Return the (x, y) coordinate for the center point of the cell that contains the specified text.  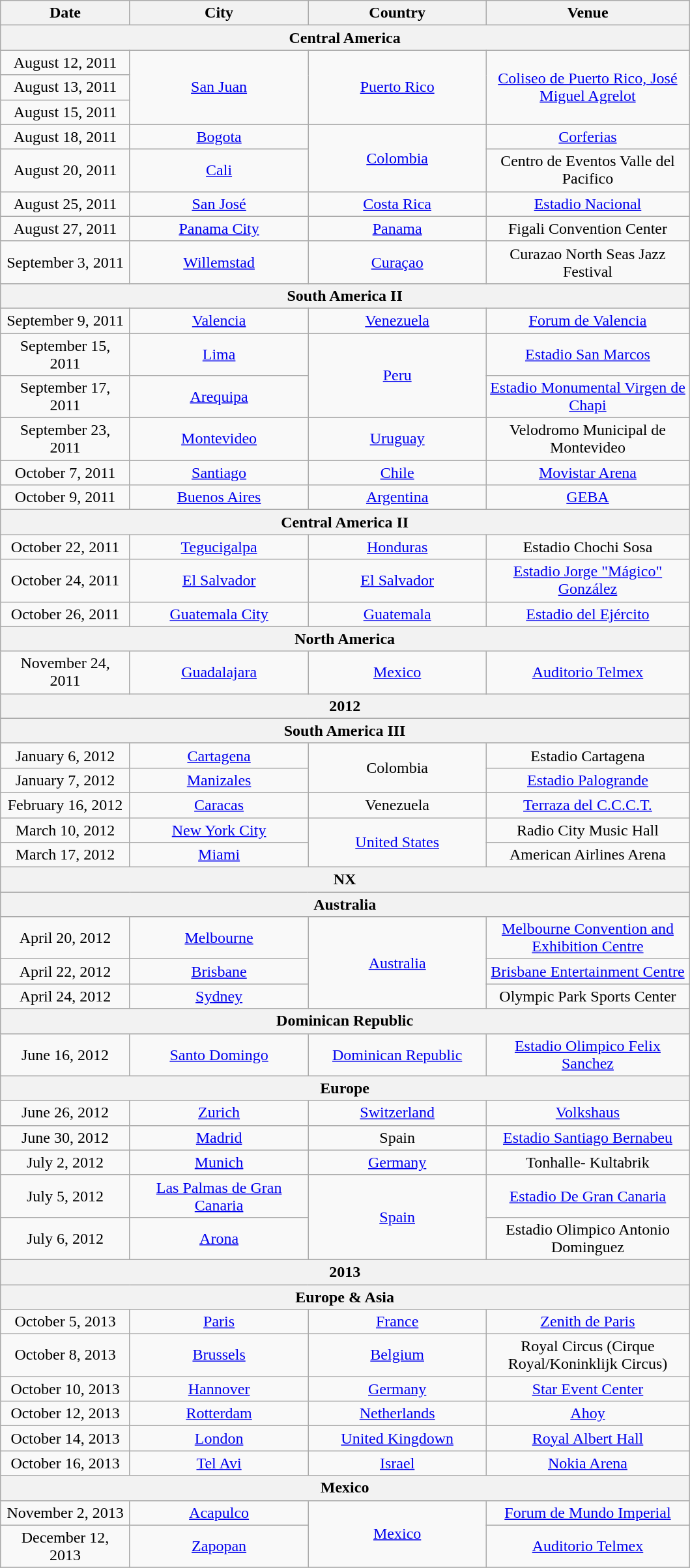
2012 (345, 706)
Acapulco (219, 1513)
Royal Albert Hall (588, 1438)
Estadio Olimpico Antonio Dominguez (588, 1239)
Ahoy (588, 1414)
January 7, 2012 (65, 780)
Europe (345, 1088)
Las Palmas de Gran Canaria (219, 1196)
Montevideo (219, 439)
September 23, 2011 (65, 439)
Netherlands (397, 1414)
Estadio De Gran Canaria (588, 1196)
Brussels (219, 1356)
November 2, 2013 (65, 1513)
April 20, 2012 (65, 938)
July 5, 2012 (65, 1196)
Estadio Olimpico Felix Sanchez (588, 1055)
South America III (345, 731)
Uruguay (397, 439)
Peru (397, 376)
South America II (345, 296)
Caracas (219, 805)
Central America II (345, 522)
Chile (397, 473)
April 24, 2012 (65, 996)
October 24, 2011 (65, 581)
Arequipa (219, 397)
2013 (345, 1272)
November 24, 2011 (65, 672)
December 12, 2013 (65, 1546)
September 3, 2011 (65, 262)
Santiago (219, 473)
Figali Convention Center (588, 229)
August 15, 2011 (65, 112)
Guatemala (397, 614)
Cali (219, 171)
Estadio San Marcos (588, 354)
July 2, 2012 (65, 1162)
NX (345, 880)
Curazao North Seas Jazz Festival (588, 262)
July 6, 2012 (65, 1239)
Date (65, 13)
Tel Avi (219, 1463)
September 15, 2011 (65, 354)
American Airlines Arena (588, 855)
Rotterdam (219, 1414)
Guadalajara (219, 672)
Estadio Jorge "Mágico" González (588, 581)
June 30, 2012 (65, 1138)
Nokia Arena (588, 1463)
Santo Domingo (219, 1055)
Curaçao (397, 262)
Puerto Rico (397, 87)
Hannover (219, 1389)
New York City (219, 830)
March 10, 2012 (65, 830)
Switzerland (397, 1113)
North America (345, 639)
October 7, 2011 (65, 473)
Panama (397, 229)
Melbourne (219, 938)
Panama City (219, 229)
Star Event Center (588, 1389)
Velodromo Municipal de Montevideo (588, 439)
August 27, 2011 (65, 229)
October 26, 2011 (65, 614)
Munich (219, 1162)
January 6, 2012 (65, 755)
United Kingdown (397, 1438)
Coliseo de Puerto Rico, José Miguel Agrelot (588, 87)
Royal Circus (Cirque Royal/Koninklijk Circus) (588, 1356)
October 8, 2013 (65, 1356)
Estadio del Ejército (588, 614)
Terraza del C.C.C.T. (588, 805)
Bogota (219, 137)
Forum de Valencia (588, 320)
Brisbane (219, 972)
Miami (219, 855)
Country (397, 13)
Madrid (219, 1138)
October 10, 2013 (65, 1389)
Lima (219, 354)
August 18, 2011 (65, 137)
France (397, 1322)
April 22, 2012 (65, 972)
Israel (397, 1463)
August 12, 2011 (65, 63)
Cartagena (219, 755)
February 16, 2012 (65, 805)
October 9, 2011 (65, 497)
Estadio Nacional (588, 204)
Honduras (397, 547)
June 26, 2012 (65, 1113)
San Juan (219, 87)
Willemstad (219, 262)
Olympic Park Sports Center (588, 996)
August 20, 2011 (65, 171)
Sydney (219, 996)
Forum de Mundo Imperial (588, 1513)
United States (397, 843)
October 12, 2013 (65, 1414)
Radio City Music Hall (588, 830)
Paris (219, 1322)
Europe & Asia (345, 1296)
October 5, 2013 (65, 1322)
Movistar Arena (588, 473)
Central America (345, 38)
Volkshaus (588, 1113)
September 17, 2011 (65, 397)
Tonhalle- Kultabrik (588, 1162)
Zenith de Paris (588, 1322)
Arona (219, 1239)
Belgium (397, 1356)
Argentina (397, 497)
Venue (588, 13)
September 9, 2011 (65, 320)
San José (219, 204)
October 14, 2013 (65, 1438)
Guatemala City (219, 614)
Costa Rica (397, 204)
Centro de Eventos Valle del Pacifico (588, 171)
GEBA (588, 497)
Corferias (588, 137)
Manizales (219, 780)
Zurich (219, 1113)
City (219, 13)
June 16, 2012 (65, 1055)
Tegucigalpa (219, 547)
Estadio Cartagena (588, 755)
Estadio Chochi Sosa (588, 547)
Brisbane Entertainment Centre (588, 972)
August 13, 2011 (65, 87)
Estadio Monumental Virgen de Chapi (588, 397)
August 25, 2011 (65, 204)
October 16, 2013 (65, 1463)
Zapopan (219, 1546)
Buenos Aires (219, 497)
Melbourne Convention and Exhibition Centre (588, 938)
October 22, 2011 (65, 547)
Estadio Palogrande (588, 780)
London (219, 1438)
Valencia (219, 320)
March 17, 2012 (65, 855)
Estadio Santiago Bernabeu (588, 1138)
